Output the (X, Y) coordinate of the center of the cell containing the given text.  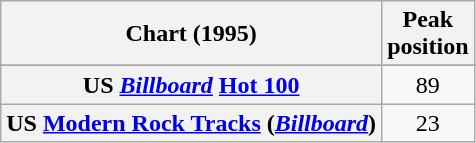
89 (428, 85)
US Modern Rock Tracks (Billboard) (192, 123)
Chart (1995) (192, 34)
US Billboard Hot 100 (192, 85)
23 (428, 123)
Peakposition (428, 34)
